Identify which cell holds the provided text, then report its [X, Y] central coordinate. 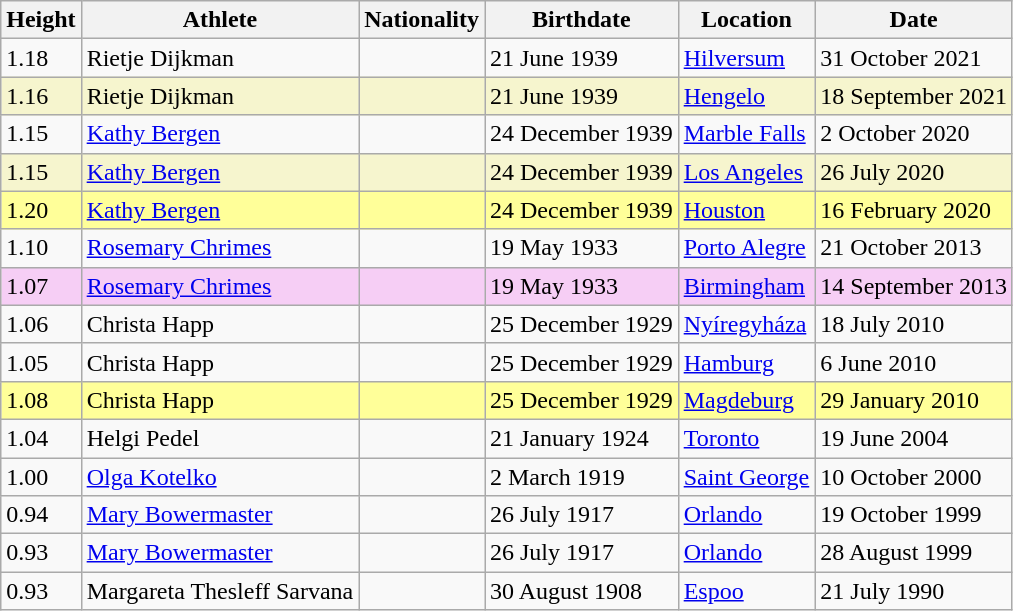
Saint George [746, 477]
Hilversum [746, 58]
Margareta Thesleff Sarvana [220, 591]
28 August 1999 [914, 553]
1.05 [41, 362]
1.08 [41, 400]
Porto Alegre [746, 248]
18 July 2010 [914, 324]
Helgi Pedel [220, 438]
0.94 [41, 515]
Los Angeles [746, 172]
1.10 [41, 248]
10 October 2000 [914, 477]
6 June 2010 [914, 362]
2 October 2020 [914, 134]
Birmingham [746, 286]
2 March 1919 [581, 477]
19 June 2004 [914, 438]
Location [746, 20]
19 October 1999 [914, 515]
Toronto [746, 438]
1.04 [41, 438]
Marble Falls [746, 134]
Athlete [220, 20]
29 January 2010 [914, 400]
16 February 2020 [914, 210]
1.20 [41, 210]
Birthdate [581, 20]
18 September 2021 [914, 96]
21 October 2013 [914, 248]
Height [41, 20]
1.00 [41, 477]
1.07 [41, 286]
Houston [746, 210]
1.18 [41, 58]
1.16 [41, 96]
Magdeburg [746, 400]
Date [914, 20]
14 September 2013 [914, 286]
Hamburg [746, 362]
21 July 1990 [914, 591]
1.06 [41, 324]
30 August 1908 [581, 591]
21 January 1924 [581, 438]
Espoo [746, 591]
Nyíregyháza [746, 324]
31 October 2021 [914, 58]
Olga Kotelko [220, 477]
Hengelo [746, 96]
Nationality [422, 20]
26 July 2020 [914, 172]
